For the text-containing cell, return its midpoint in (X, Y) coordinate format. 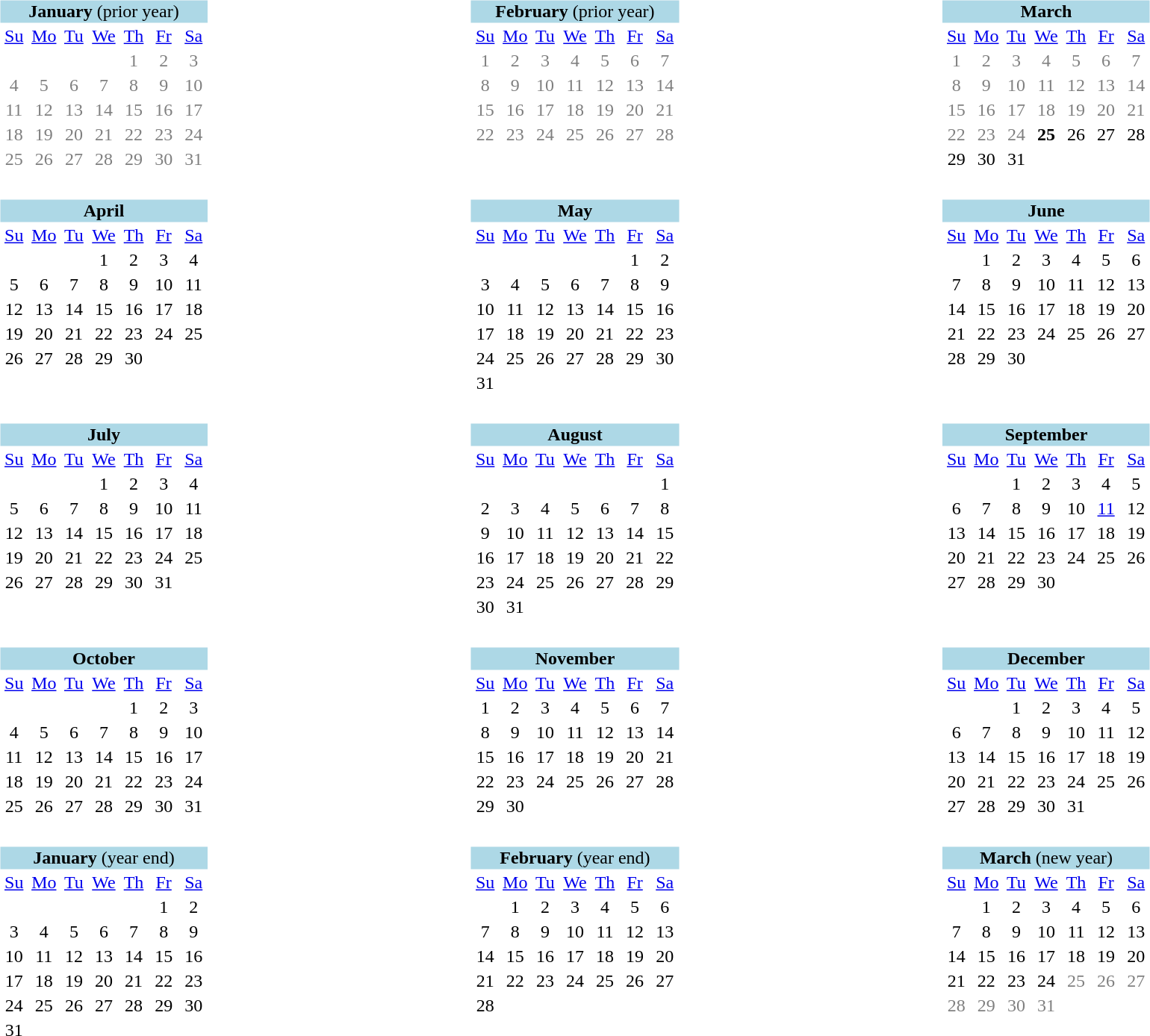
January (year end) (104, 858)
June (1046, 211)
March (new year) (1046, 858)
May Su Mo Tu We Th Fr Sa 1 2 3 4 5 6 7 8 9 10 11 12 13 14 15 16 17 18 19 20 21 22 23 24 25 26 27 28 29 30 31 (566, 287)
October (104, 659)
August Su Mo Tu We Th Fr Sa 1 2 3 4 5 6 7 8 9 10 11 12 13 14 15 16 17 18 19 20 21 22 23 24 25 26 27 28 29 30 31 (566, 511)
February (prior year) (575, 11)
May (575, 211)
March (1046, 11)
April (104, 211)
November (575, 659)
September (1046, 435)
December (1046, 659)
August (575, 435)
January (prior year) (104, 11)
November Su Mo Tu We Th Fr Sa 1 2 3 4 5 6 7 8 9 10 11 12 13 14 15 16 17 18 19 20 21 22 23 24 25 26 27 28 29 30 (566, 723)
July (104, 435)
February (year end) (575, 858)
